Output the [x, y] coordinate of the center of the cell containing the given text.  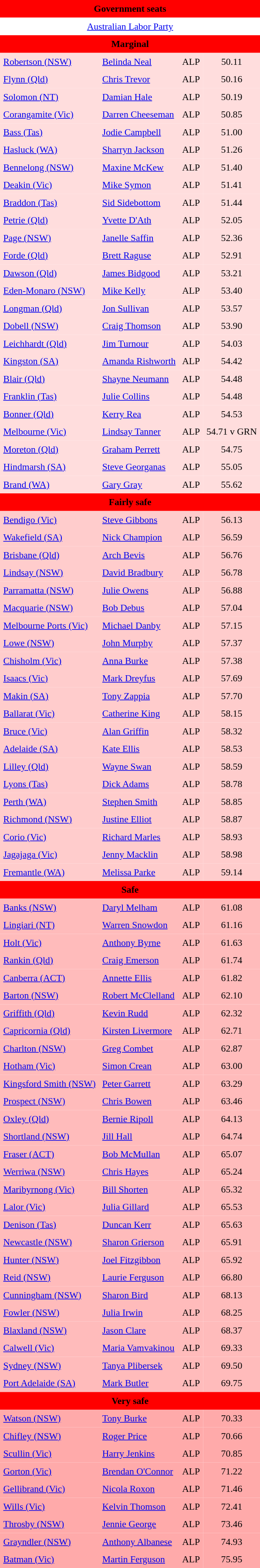
Bill Shorten [138, 1189]
Damian Hale [138, 97]
Maria Vamvakinou [138, 1348]
Steve Gibbons [138, 519]
Kevin Rudd [138, 1013]
Kerry Rea [138, 414]
Hunter (NSW) [50, 1260]
Government seats [130, 9]
Barton (NSW) [50, 995]
Chris Bowen [138, 1101]
Nick Champion [138, 537]
Maxine McKew [138, 167]
Holt (Vic) [50, 942]
Robertson (NSW) [50, 61]
Canberra (ACT) [50, 978]
Dick Adams [138, 784]
Steve Georganas [138, 467]
Longman (Qld) [50, 308]
Grayndler (NSW) [50, 1541]
Cunningham (NSW) [50, 1295]
Deakin (Vic) [50, 185]
Fremantle (WA) [50, 872]
Fowler (NSW) [50, 1313]
Jason Clare [138, 1330]
Justine Elliot [138, 819]
Hasluck (WA) [50, 150]
Charlton (NSW) [50, 1048]
Reid (NSW) [50, 1277]
David Bradbury [138, 573]
Moreton (Qld) [50, 449]
Dawson (Qld) [50, 273]
Tanya Plibersek [138, 1365]
Robert McClelland [138, 995]
Very safe [130, 1400]
Parramatta (NSW) [50, 590]
Corio (Vic) [50, 837]
Braddon (Tas) [50, 202]
Port Adelaide (SA) [50, 1383]
Throsby (NSW) [50, 1524]
Newcastle (NSW) [50, 1242]
Richard Marles [138, 837]
Scullin (Vic) [50, 1454]
Kirsten Livermore [138, 1031]
Solomon (NT) [50, 97]
Lowe (NSW) [50, 643]
Lyons (Tas) [50, 784]
Banks (NSW) [50, 907]
Nicola Roxon [138, 1489]
Annette Ellis [138, 978]
Perth (WA) [50, 801]
Chifley (NSW) [50, 1436]
Belinda Neal [138, 61]
Forde (Qld) [50, 255]
Gorton (Vic) [50, 1471]
Brisbane (Qld) [50, 555]
Mike Symon [138, 185]
Capricornia (Qld) [50, 1031]
Franklin (Tas) [50, 396]
Bruce (Vic) [50, 731]
Warren Snowdon [138, 925]
Duncan Kerr [138, 1224]
Alan Griffin [138, 731]
Mark Butler [138, 1383]
Stephen Smith [138, 801]
Shayne Neumann [138, 379]
Amanda Rishworth [138, 361]
Julie Collins [138, 396]
Corangamite (Vic) [50, 114]
Denison (Tas) [50, 1224]
Wayne Swan [138, 766]
Jodie Campbell [138, 132]
Kingston (SA) [50, 361]
Roger Price [138, 1436]
Lalor (Vic) [50, 1207]
Janelle Saffin [138, 238]
Peter Garrett [138, 1083]
Lindsay (NSW) [50, 573]
Anna Burke [138, 660]
Chris Hayes [138, 1172]
Joel Fitzgibbon [138, 1260]
Tony Zappia [138, 696]
Werriwa (NSW) [50, 1172]
Chisholm (Vic) [50, 660]
Melissa Parke [138, 872]
Makin (SA) [50, 696]
Jim Turnour [138, 343]
Leichhardt (Qld) [50, 343]
Wills (Vic) [50, 1506]
Mark Dreyfus [138, 678]
Lindsay Tanner [138, 432]
Adelaide (SA) [50, 749]
Sharryn Jackson [138, 150]
Kate Ellis [138, 749]
Ballarat (Vic) [50, 714]
Jon Sullivan [138, 308]
Mike Kelly [138, 291]
Michael Danby [138, 625]
Watson (NSW) [50, 1418]
Craig Thomson [138, 326]
Maribyrnong (Vic) [50, 1189]
Dobell (NSW) [50, 326]
Julie Owens [138, 590]
Arch Bevis [138, 555]
Eden-Monaro (NSW) [50, 291]
Laurie Ferguson [138, 1277]
Harry Jenkins [138, 1454]
Isaacs (Vic) [50, 678]
Lilley (Qld) [50, 766]
Greg Combet [138, 1048]
Yvette D'Ath [138, 220]
Darren Cheeseman [138, 114]
Wakefield (SA) [50, 537]
Tony Burke [138, 1418]
Page (NSW) [50, 238]
Jagajaga (Vic) [50, 854]
Marginal [130, 44]
Hotham (Vic) [50, 1066]
Fairly safe [130, 502]
Shortland (NSW) [50, 1136]
Rankin (Qld) [50, 960]
Brand (WA) [50, 484]
Flynn (Qld) [50, 79]
John Murphy [138, 643]
Batman (Vic) [50, 1559]
Macquarie (NSW) [50, 608]
Bonner (Qld) [50, 414]
Craig Emerson [138, 960]
Brendan O'Connor [138, 1471]
Calwell (Vic) [50, 1348]
Anthony Albanese [138, 1541]
Blaxland (NSW) [50, 1330]
Sharon Grierson [138, 1242]
Fraser (ACT) [50, 1154]
Safe [130, 890]
Richmond (NSW) [50, 819]
Martin Ferguson [138, 1559]
James Bidgood [138, 273]
Jennie George [138, 1524]
Oxley (Qld) [50, 1119]
Hindmarsh (SA) [50, 467]
Lingiari (NT) [50, 925]
Graham Perrett [138, 449]
Brett Raguse [138, 255]
Prospect (NSW) [50, 1101]
Sydney (NSW) [50, 1365]
Julia Gillard [138, 1207]
Petrie (Qld) [50, 220]
Gellibrand (Vic) [50, 1489]
Melbourne (Vic) [50, 432]
Bass (Tas) [50, 132]
Kingsford Smith (NSW) [50, 1083]
Bendigo (Vic) [50, 519]
Bob McMullan [138, 1154]
Melbourne Ports (Vic) [50, 625]
Bennelong (NSW) [50, 167]
Blair (Qld) [50, 379]
Catherine King [138, 714]
Jenny Macklin [138, 854]
Australian Labor Party [130, 26]
Bob Debus [138, 608]
Jill Hall [138, 1136]
Daryl Melham [138, 907]
Sharon Bird [138, 1295]
Sid Sidebottom [138, 202]
Simon Crean [138, 1066]
Julia Irwin [138, 1313]
Anthony Byrne [138, 942]
Gary Gray [138, 484]
Bernie Ripoll [138, 1119]
Kelvin Thomson [138, 1506]
Griffith (Qld) [50, 1013]
Chris Trevor [138, 79]
